Determine the (X, Y) coordinate at the center of the cell enclosing the given text.  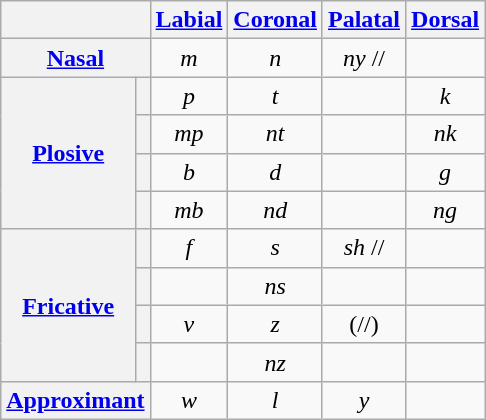
ny // (364, 58)
nd (276, 210)
k (446, 96)
Plosive (68, 153)
g (446, 172)
sh // (364, 248)
t (276, 96)
Labial (189, 20)
nt (276, 134)
v (189, 324)
f (189, 248)
mp (189, 134)
Approximant (76, 400)
Nasal (76, 58)
nz (276, 362)
b (189, 172)
mb (189, 210)
l (276, 400)
n (276, 58)
s (276, 248)
ns (276, 286)
m (189, 58)
z (276, 324)
w (189, 400)
nk (446, 134)
Dorsal (446, 20)
Fricative (68, 305)
p (189, 96)
Palatal (364, 20)
Coronal (276, 20)
ng (446, 210)
(//) (364, 324)
y (364, 400)
d (276, 172)
